Output the (x, y) coordinate of the center of the cell containing the given text.  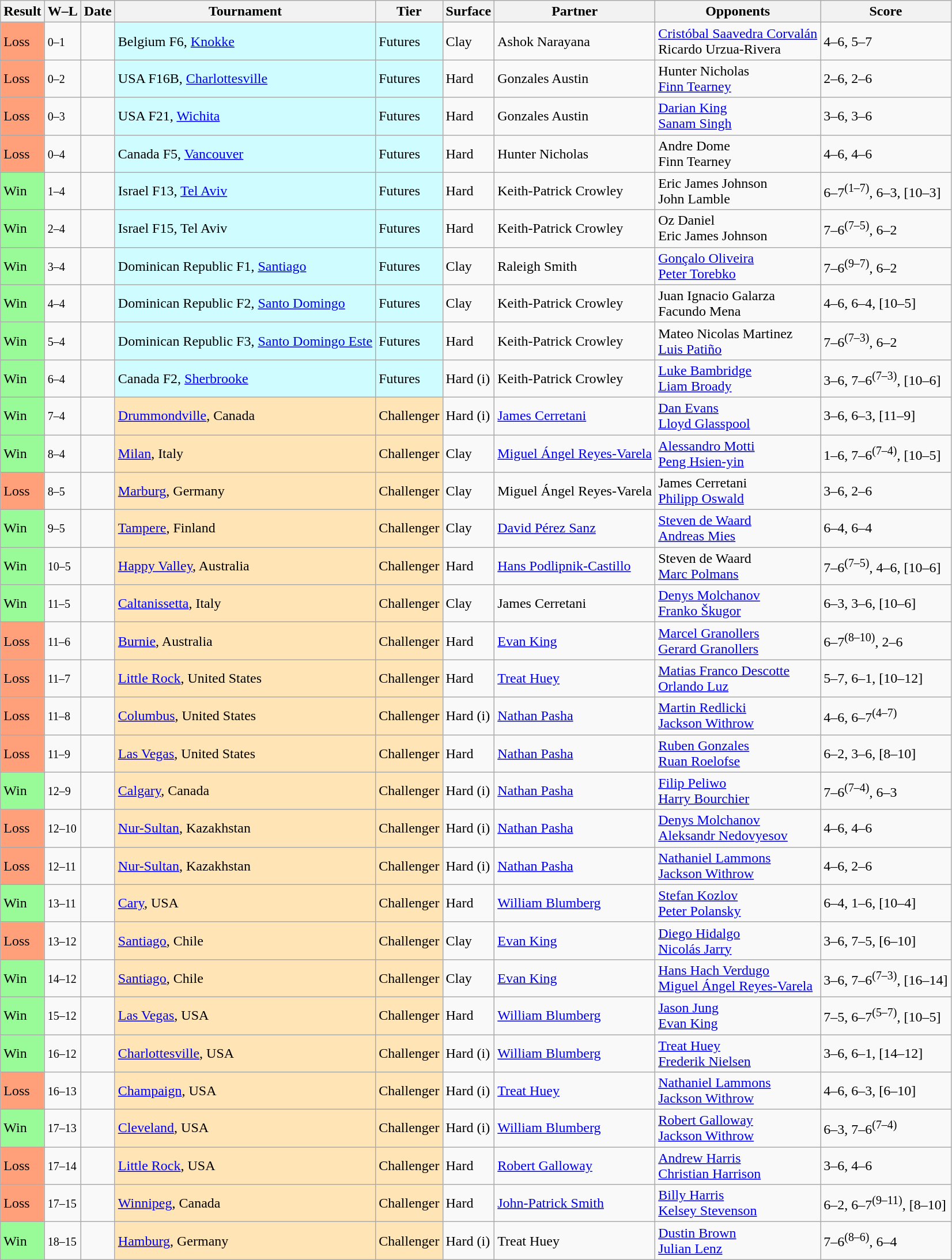
Robert Galloway Jackson Withrow (738, 1128)
7–6(7–3), 6–2 (886, 341)
Denys Molchanov Aleksandr Nedovyesov (738, 828)
7–6(9–7), 6–2 (886, 266)
Opponents (738, 12)
Hans Hach Verdugo Miguel Ángel Reyes-Varela (738, 978)
6–3, 3–6, [10–6] (886, 604)
Steven de Waard Marc Polmans (738, 566)
3–6, 6–3, [11–9] (886, 416)
1–6, 7–6(7–4), [10–5] (886, 453)
Dominican Republic F1, Santiago (245, 266)
6–4 (62, 378)
Belgium F6, Knokke (245, 41)
3–6, 3–6 (886, 116)
Hans Podlipnik-Castillo (575, 566)
6–3, 7–6(7–4) (886, 1128)
Darian King Sanam Singh (738, 116)
Tampere, Finland (245, 529)
0–1 (62, 41)
8–4 (62, 453)
Billy Harris Kelsey Stevenson (738, 1203)
Canada F2, Sherbrooke (245, 378)
3–6, 6–1, [14–12] (886, 1053)
17–15 (62, 1203)
16–13 (62, 1091)
6–4, 6–4 (886, 529)
Treat Huey Frederik Nielsen (738, 1053)
16–12 (62, 1053)
14–12 (62, 978)
Diego Hidalgo Nicolás Jarry (738, 940)
Stefan Kozlov Peter Polansky (738, 903)
Drummondville, Canada (245, 416)
17–13 (62, 1128)
USA F16B, Charlottesville (245, 78)
Robert Galloway (575, 1166)
Hunter Nicholas Finn Tearney (738, 78)
Canada F5, Vancouver (245, 153)
6–2, 6–7(9–11), [8–10] (886, 1203)
Raleigh Smith (575, 266)
Israel F15, Tel Aviv (245, 228)
3–4 (62, 266)
7–6(7–4), 6–3 (886, 790)
3–6, 4–6 (886, 1166)
Marburg, Germany (245, 491)
Denys Molchanov Franko Škugor (738, 604)
Winnipeg, Canada (245, 1203)
Cristóbal Saavedra Corvalán Ricardo Urzua-Rivera (738, 41)
Martin Redlicki Jackson Withrow (738, 716)
6–4, 1–6, [10–4] (886, 903)
David Pérez Sanz (575, 529)
Las Vegas, USA (245, 1015)
17–14 (62, 1166)
Little Rock, USA (245, 1166)
15–12 (62, 1015)
Cleveland, USA (245, 1128)
Charlottesville, USA (245, 1053)
4–6, 6–7(4–7) (886, 716)
2–6, 2–6 (886, 78)
Juan Ignacio Galarza Facundo Mena (738, 303)
Steven de Waard Andreas Mies (738, 529)
Jason Jung Evan King (738, 1015)
Ashok Narayana (575, 41)
Filip Peliwo Harry Bourchier (738, 790)
6–2, 3–6, [8–10] (886, 754)
Eric James Johnson John Lamble (738, 191)
1–4 (62, 191)
Marcel Granollers Gerard Granollers (738, 641)
4–6, 6–3, [6–10] (886, 1091)
7–6(7–5), 6–2 (886, 228)
Result (22, 12)
Dominican Republic F3, Santo Domingo Este (245, 341)
3–6, 7–5, [6–10] (886, 940)
Partner (575, 12)
Hunter Nicholas (575, 153)
Dan Evans Lloyd Glasspool (738, 416)
Date (98, 12)
11–8 (62, 716)
Tier (409, 12)
Israel F13, Tel Aviv (245, 191)
4–6, 2–6 (886, 865)
3–6, 7–6(7–3), [16–14] (886, 978)
John-Patrick Smith (575, 1203)
Gonçalo Oliveira Peter Torebko (738, 266)
0–2 (62, 78)
Oz Daniel Eric James Johnson (738, 228)
4–6, 5–7 (886, 41)
11–9 (62, 754)
Tournament (245, 12)
5–4 (62, 341)
4–6, 6–4, [10–5] (886, 303)
Surface (469, 12)
0–3 (62, 116)
3–6, 7–6(7–3), [10–6] (886, 378)
Mateo Nicolas Martinez Luis Patiño (738, 341)
Happy Valley, Australia (245, 566)
3–6, 2–6 (886, 491)
Caltanissetta, Italy (245, 604)
7–5, 6–7(5–7), [10–5] (886, 1015)
Matias Franco Descotte Orlando Luz (738, 679)
Luke Bambridge Liam Broady (738, 378)
8–5 (62, 491)
Cary, USA (245, 903)
Milan, Italy (245, 453)
0–4 (62, 153)
6–7(8–10), 2–6 (886, 641)
Score (886, 12)
13–11 (62, 903)
18–15 (62, 1241)
12–9 (62, 790)
Champaign, USA (245, 1091)
7–4 (62, 416)
6–7(1–7), 6–3, [10–3] (886, 191)
10–5 (62, 566)
12–10 (62, 828)
7–6(8–6), 6–4 (886, 1241)
Calgary, Canada (245, 790)
Andrew Harris Christian Harrison (738, 1166)
Alessandro Motti Peng Hsien-yin (738, 453)
13–12 (62, 940)
2–4 (62, 228)
James Cerretani Philipp Oswald (738, 491)
Ruben Gonzales Ruan Roelofse (738, 754)
Hamburg, Germany (245, 1241)
11–5 (62, 604)
USA F21, Wichita (245, 116)
11–6 (62, 641)
11–7 (62, 679)
9–5 (62, 529)
Little Rock, United States (245, 679)
Columbus, United States (245, 716)
Dustin Brown Julian Lenz (738, 1241)
W–L (62, 12)
Burnie, Australia (245, 641)
7–6(7–5), 4–6, [10–6] (886, 566)
5–7, 6–1, [10–12] (886, 679)
12–11 (62, 865)
Andre Dome Finn Tearney (738, 153)
Dominican Republic F2, Santo Domingo (245, 303)
4–4 (62, 303)
Las Vegas, United States (245, 754)
